Output the [x, y] coordinate of the center of the cell containing the given text.  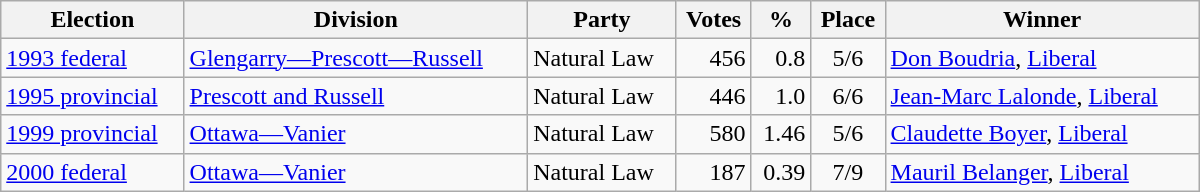
Don Boudria, Liberal [1042, 58]
Place [848, 20]
0.8 [781, 58]
1999 provincial [92, 134]
1.0 [781, 96]
Mauril Belanger, Liberal [1042, 172]
Jean-Marc Lalonde, Liberal [1042, 96]
Votes [714, 20]
Division [356, 20]
Winner [1042, 20]
187 [714, 172]
6/6 [848, 96]
% [781, 20]
456 [714, 58]
1.46 [781, 134]
Party [602, 20]
1995 provincial [92, 96]
1993 federal [92, 58]
Glengarry—Prescott—Russell [356, 58]
7/9 [848, 172]
2000 federal [92, 172]
446 [714, 96]
Claudette Boyer, Liberal [1042, 134]
Prescott and Russell [356, 96]
0.39 [781, 172]
Election [92, 20]
580 [714, 134]
